Capture the cell that displays the provided text and extract its [x, y] central coordinate. 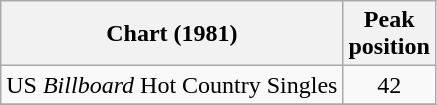
Chart (1981) [172, 34]
US Billboard Hot Country Singles [172, 85]
42 [389, 85]
Peakposition [389, 34]
